Detect which cell encompasses the target text, then output its [x, y] center coordinate. 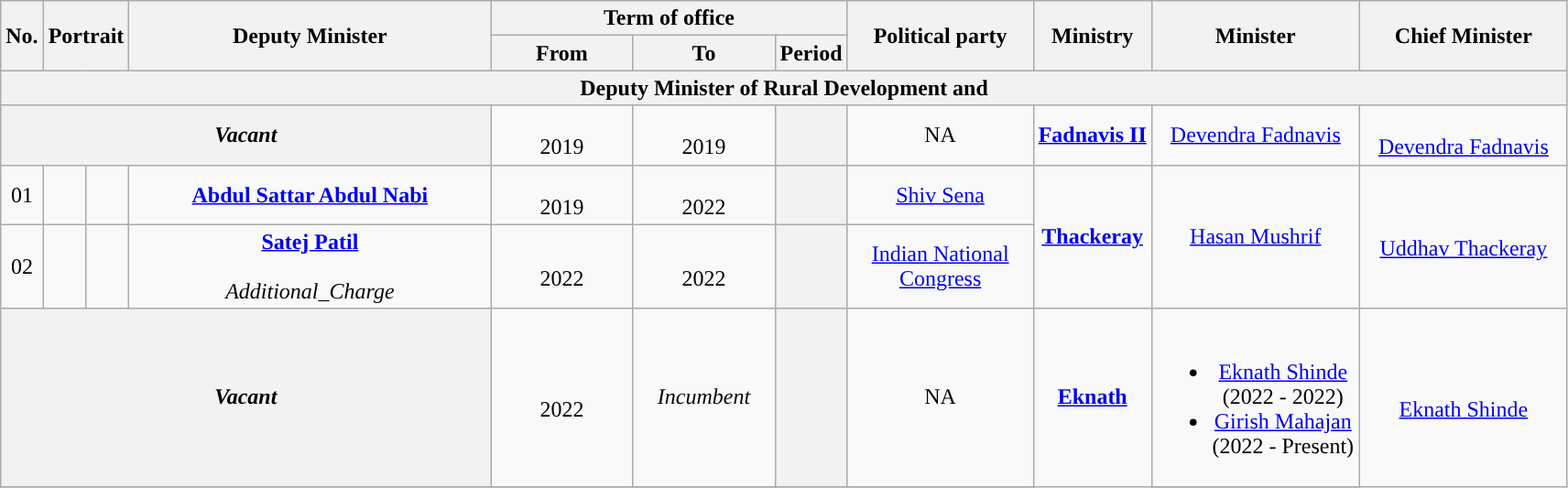
01 [22, 194]
Uddhav Thackeray [1464, 236]
02 [22, 266]
No. [22, 36]
Chief Minister [1464, 36]
Term of office [669, 18]
Shiv Sena [940, 194]
Deputy Minister [310, 36]
Thackeray [1092, 236]
Ministry [1092, 36]
Minister [1255, 36]
Political party [940, 36]
Abdul Sattar Abdul Nabi [310, 194]
From [562, 53]
Eknath Shinde [1464, 397]
Eknath Shinde(2022 - 2022)Girish Mahajan (2022 - Present) [1255, 397]
Period [811, 53]
Portrait [86, 36]
Deputy Minister of Rural Development and [784, 88]
Hasan Mushrif [1255, 236]
Eknath [1092, 397]
Indian National Congress [940, 266]
To [703, 53]
Fadnavis II [1092, 136]
Satej Patil Additional_Charge [310, 266]
Incumbent [703, 397]
